Locate the cell with the specified text and output its [x, y] center coordinate. 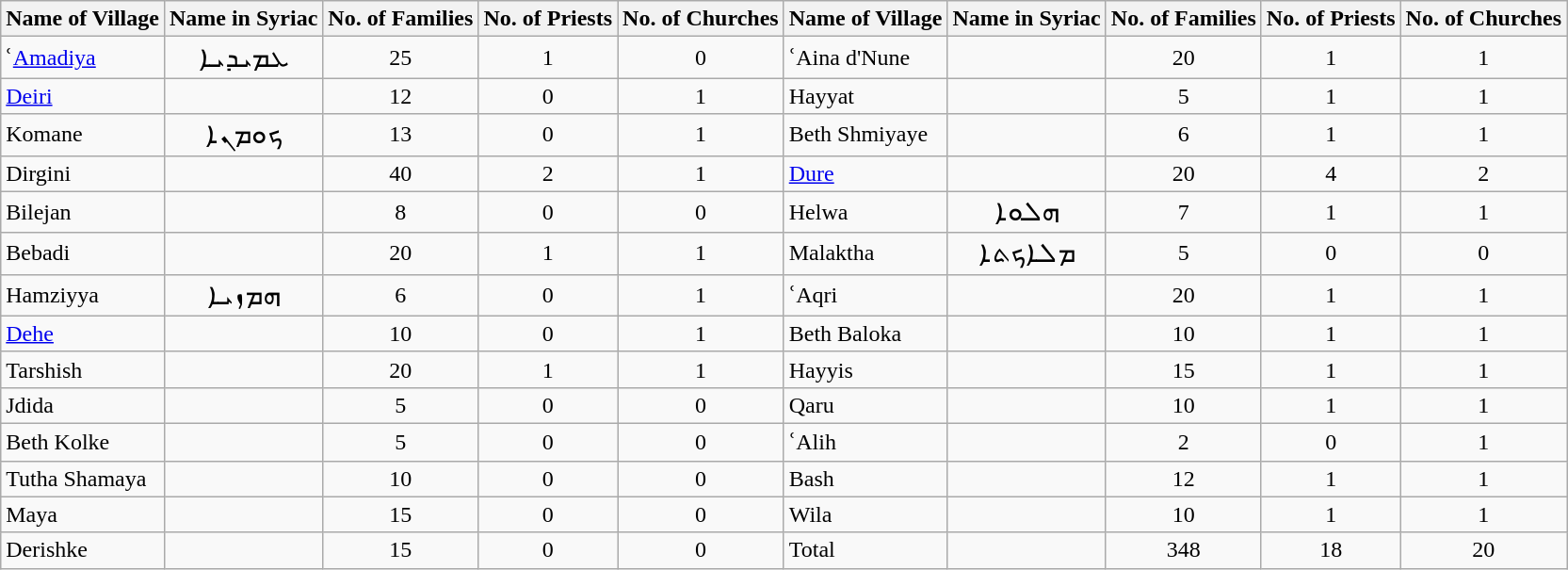
Komane [83, 135]
Qaru [865, 405]
13 [401, 135]
Helwa [865, 212]
Total [865, 550]
Dirgini [83, 173]
Hayyat [865, 96]
Hayyis [865, 369]
Wila [865, 514]
ʿAqri [865, 295]
4 [1331, 173]
Beth Baloka [865, 334]
ʿAina d'Nune [865, 57]
Tutha Shamaya [83, 479]
Bilejan [83, 212]
Dure [865, 173]
ʿAmadiya [83, 57]
40 [401, 173]
ܗܠܘܐ [1026, 212]
Derishke [83, 550]
Beth Shmiyaye [865, 135]
348 [1183, 550]
ܡܠܐܟܬܐ [1026, 253]
Bebadi [83, 253]
8 [401, 212]
Bash [865, 479]
Malaktha [865, 253]
Dehe [83, 334]
Maya [83, 514]
Deiri [83, 96]
18 [1331, 550]
7 [1183, 212]
Hamziyya [83, 295]
ܥܡܝܕܝܐ [243, 57]
ܗܡܙܝܐ [243, 295]
ܟܘܡܢܐ [243, 135]
Jdida [83, 405]
ʿAlih [865, 442]
25 [401, 57]
Tarshish [83, 369]
Beth Kolke [83, 442]
